Pinpoint the cell where the given text exists, returning its [x, y] midpoint coordinate. 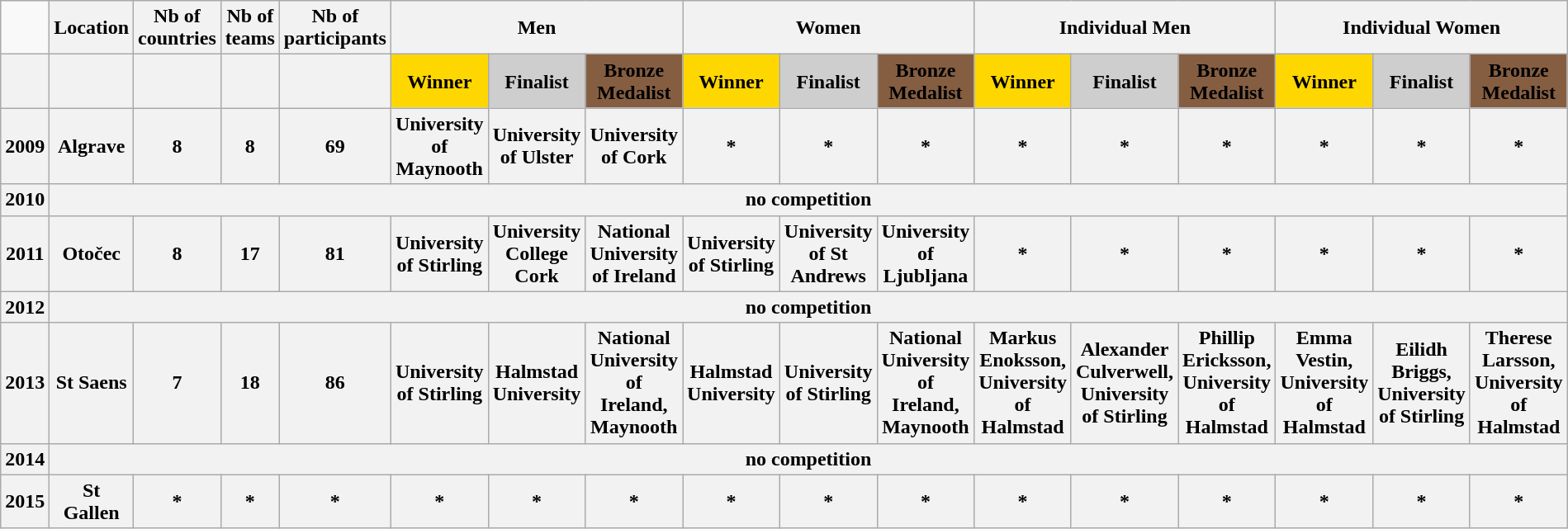
Nb of countries [178, 28]
Men [537, 28]
University of Ljubljana [926, 253]
Women [829, 28]
St Gallen [92, 502]
St Saens [92, 383]
Algrave [92, 146]
Location [92, 28]
17 [249, 253]
18 [249, 383]
2013 [25, 383]
University of Cork [634, 146]
2009 [25, 146]
Nb of teams [249, 28]
2014 [25, 459]
2010 [25, 200]
Otočec [92, 253]
7 [178, 383]
Phillip Ericksson, University of Halmstad [1227, 383]
Alexander Culverwell, University of Stirling [1125, 383]
University of Ulster [537, 146]
86 [335, 383]
81 [335, 253]
Individual Women [1422, 28]
University of St Andrews [828, 253]
National University of Ireland [634, 253]
Emma Vestin, University of Halmstad [1324, 383]
2011 [25, 253]
Eilidh Briggs, University of Stirling [1422, 383]
Therese Larsson, University of Halmstad [1518, 383]
Individual Men [1125, 28]
2012 [25, 307]
Markus Enoksson, University of Halmstad [1023, 383]
69 [335, 146]
University of Maynooth [439, 146]
2015 [25, 502]
Nb of participants [335, 28]
University College Cork [537, 253]
